Identify which cell holds the provided text, then report its [X, Y] central coordinate. 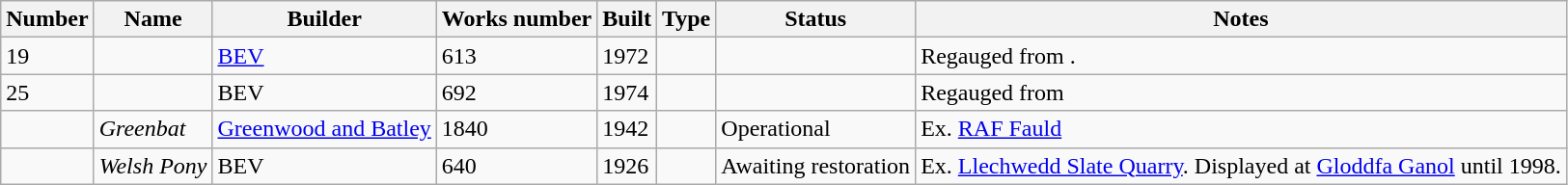
Status [816, 19]
Number [47, 19]
640 [516, 166]
Regauged from [1241, 92]
1942 [627, 129]
1972 [627, 56]
Operational [816, 129]
692 [516, 92]
Regauged from . [1241, 56]
Greenbat [152, 129]
1974 [627, 92]
1926 [627, 166]
Notes [1241, 19]
Built [627, 19]
Builder [324, 19]
19 [47, 56]
25 [47, 92]
Welsh Pony [152, 166]
Ex. Llechwedd Slate Quarry. Displayed at Gloddfa Ganol until 1998. [1241, 166]
Awaiting restoration [816, 166]
613 [516, 56]
Ex. RAF Fauld [1241, 129]
Works number [516, 19]
Type [687, 19]
Name [152, 19]
1840 [516, 129]
Greenwood and Batley [324, 129]
